Locate the cell with the specified text and output its (X, Y) center coordinate. 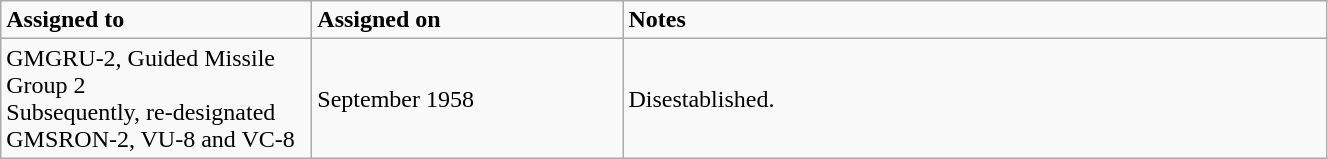
Assigned to (156, 20)
September 1958 (468, 98)
Disestablished. (975, 98)
GMGRU-2, Guided Missile Group 2Subsequently, re-designated GMSRON-2, VU-8 and VC-8 (156, 98)
Notes (975, 20)
Assigned on (468, 20)
